Return [x, y] of the center of cell containing provided text 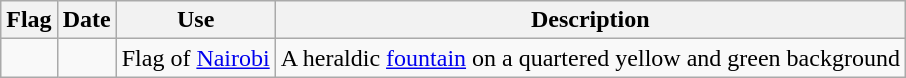
A heraldic fountain on a quartered yellow and green background [590, 58]
Flag [29, 20]
Date [86, 20]
Description [590, 20]
Flag of Nairobi [196, 58]
Use [196, 20]
